Detect which cell encompasses the target text, then output its [x, y] center coordinate. 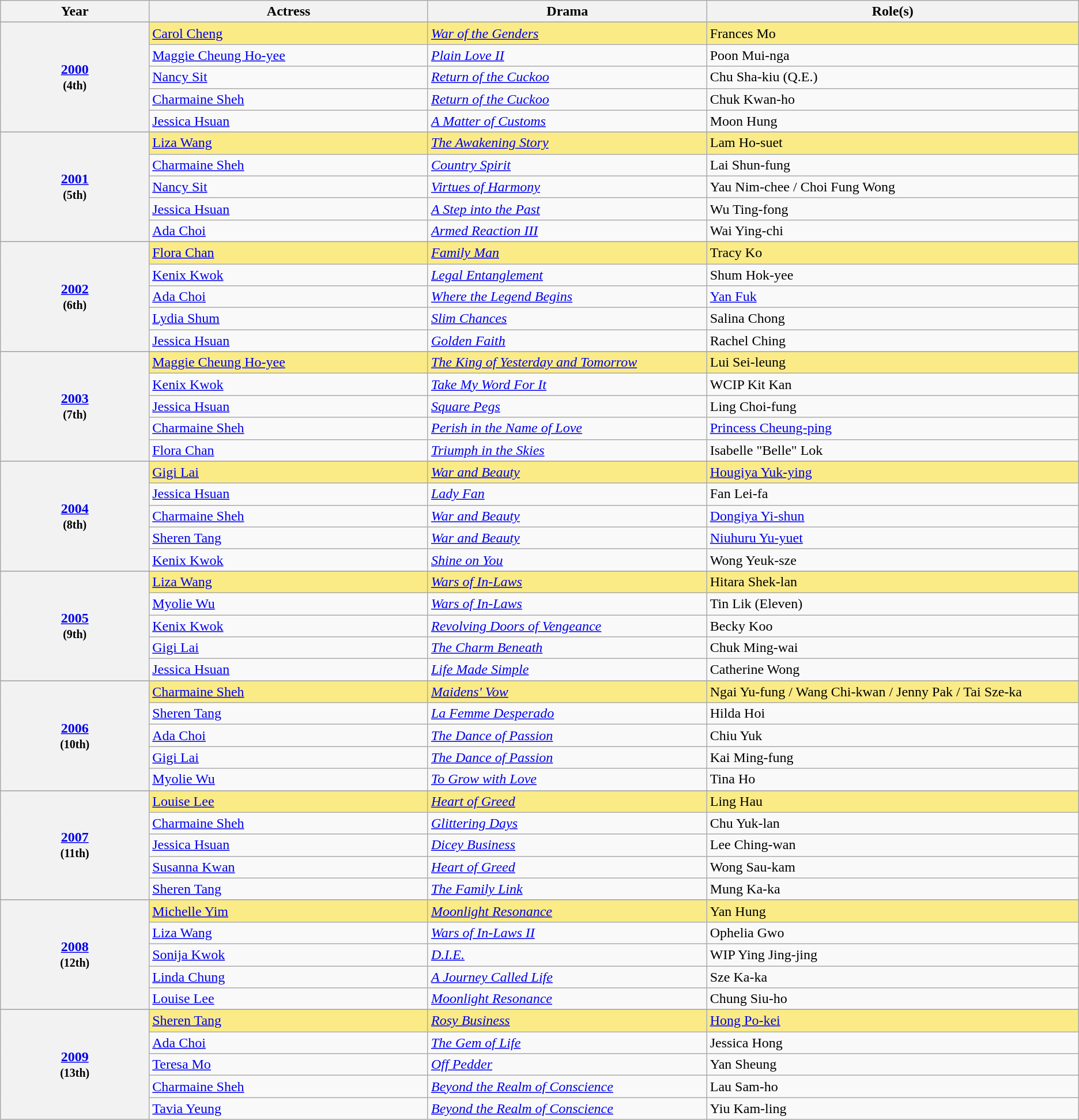
Rachel Ching [892, 341]
2008(12th) [75, 955]
Lydia Shum [289, 319]
Ophelia Gwo [892, 933]
2007(11th) [75, 845]
Tina Ho [892, 779]
Off Pedder [567, 1065]
Sze Ka-ka [892, 977]
Wars of In-Laws II [567, 933]
Susanna Kwan [289, 867]
To Grow with Love [567, 779]
Niuhuru Yu-yuet [892, 538]
2002(6th) [75, 296]
The Family Link [567, 889]
2005(9th) [75, 625]
2006 (10th) [75, 736]
Chiu Yuk [892, 736]
Carol Cheng [289, 33]
Becky Koo [892, 625]
Hilda Hoi [892, 714]
Lau Sam-ho [892, 1087]
Poon Mui-nga [892, 55]
Where the Legend Begins [567, 297]
Square Pegs [567, 406]
Maidens' Vow [567, 692]
Virtues of Harmony [567, 187]
Take My Word For It [567, 384]
2004(8th) [75, 516]
Teresa Mo [289, 1065]
Mung Ka-ka [892, 889]
The King of Yesterday and Tomorrow [567, 363]
Plain Love II [567, 55]
Golden Faith [567, 341]
Chu Sha-kiu (Q.E.) [892, 77]
Dicey Business [567, 845]
Moon Hung [892, 121]
Tavia Yeung [289, 1108]
Yan Fuk [892, 297]
A Journey Called Life [567, 977]
Yan Hung [892, 911]
Chu Yuk-lan [892, 823]
Frances Mo [892, 33]
Hougiya Yuk-ying [892, 472]
La Femme Desperado [567, 714]
Salina Chong [892, 319]
Life Made Simple [567, 670]
Role(s) [892, 12]
Ling Hau [892, 801]
Wong Yeuk-sze [892, 560]
2009(13th) [75, 1065]
Country Spirit [567, 165]
Yan Sheung [892, 1065]
Glittering Days [567, 823]
Triumph in the Skies [567, 450]
Shum Hok-yee [892, 275]
Drama [567, 12]
Dongiya Yi-shun [892, 516]
Yiu Kam-ling [892, 1108]
Lai Shun-fung [892, 165]
Kai Ming-fung [892, 757]
Armed Reaction III [567, 231]
Shine on You [567, 560]
The Awakening Story [567, 143]
War of the Genders [567, 33]
D.I.E. [567, 955]
Wong Sau-kam [892, 867]
Year [75, 12]
Hitara Shek-lan [892, 582]
Catherine Wong [892, 670]
A Matter of Customs [567, 121]
Linda Chung [289, 977]
The Charm Beneath [567, 648]
2003(7th) [75, 406]
Actress [289, 12]
Hong Po-kei [892, 1021]
Ling Choi-fung [892, 406]
2001(5th) [75, 187]
Michelle Yim [289, 911]
Legal Entanglement [567, 275]
2000(4th) [75, 77]
Family Man [567, 252]
A Step into the Past [567, 209]
Tracy Ko [892, 252]
Rosy Business [567, 1021]
Slim Chances [567, 319]
Revolving Doors of Vengeance [567, 625]
Perish in the Name of Love [567, 428]
Sonija Kwok [289, 955]
The Gem of Life [567, 1043]
Wu Ting-fong [892, 209]
Yau Nim-chee / Choi Fung Wong [892, 187]
Lady Fan [567, 494]
Chuk Ming-wai [892, 648]
Ngai Yu-fung / Wang Chi-kwan / Jenny Pak / Tai Sze-ka [892, 692]
Tin Lik (Eleven) [892, 604]
Princess Cheung-ping [892, 428]
WCIP Kit Kan [892, 384]
Lam Ho-suet [892, 143]
WIP Ying Jing-jing [892, 955]
Fan Lei-fa [892, 494]
Isabelle "Belle" Lok [892, 450]
Chung Siu-ho [892, 999]
Chuk Kwan-ho [892, 99]
Lui Sei-leung [892, 363]
Lee Ching-wan [892, 845]
Jessica Hong [892, 1043]
Wai Ying-chi [892, 231]
